Capture the cell that displays the provided text and extract its [X, Y] central coordinate. 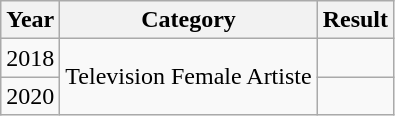
2020 [30, 96]
Television Female Artiste [188, 77]
Year [30, 20]
Result [355, 20]
Category [188, 20]
2018 [30, 58]
